Determine the [x, y] coordinate at the center of the cell enclosing the given text.  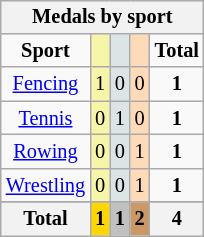
Wrestling [46, 185]
Rowing [46, 152]
Tennis [46, 118]
4 [177, 219]
2 [140, 219]
Sport [46, 51]
Fencing [46, 84]
Medals by sport [102, 17]
